Pinpoint the cell where the given text exists, returning its [x, y] midpoint coordinate. 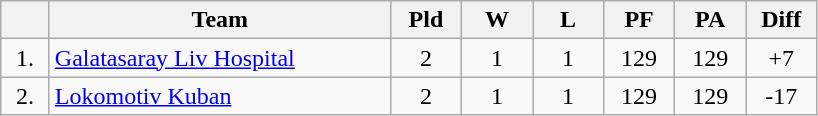
L [568, 20]
PA [710, 20]
-17 [782, 96]
Team [220, 20]
+7 [782, 58]
Pld [426, 20]
Lokomotiv Kuban [220, 96]
Galatasaray Liv Hospital [220, 58]
2. [26, 96]
PF [640, 20]
1. [26, 58]
W [496, 20]
Diff [782, 20]
